Provide the [x, y] coordinate of the cell's center where the given text is located.  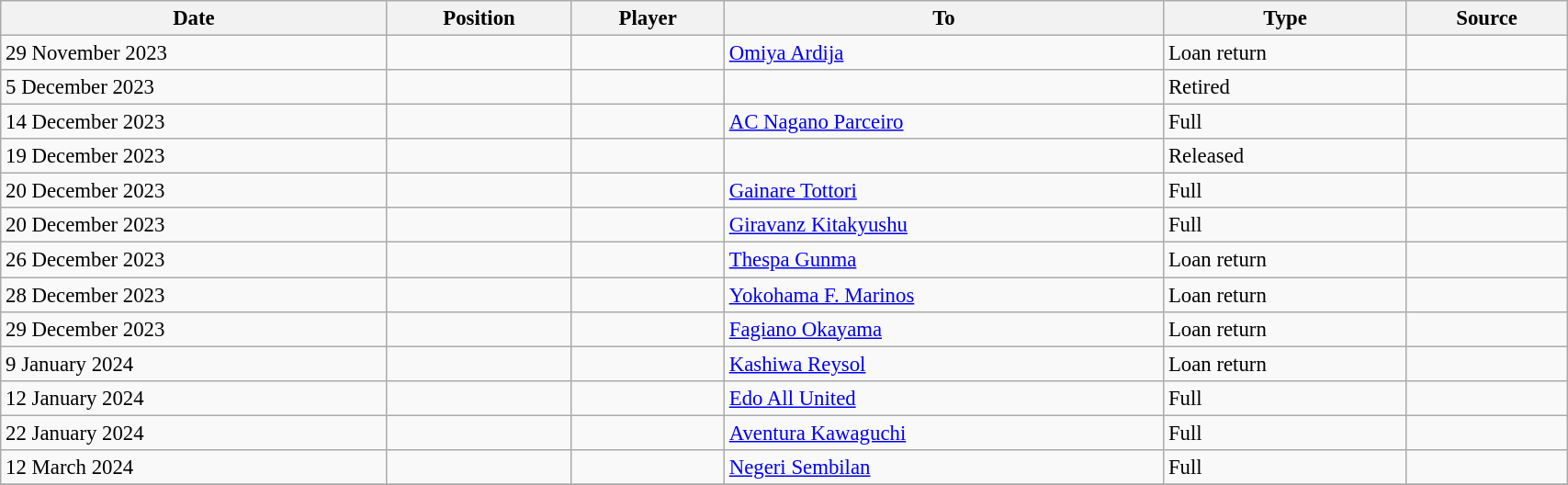
Yokohama F. Marinos [943, 295]
28 December 2023 [194, 295]
14 December 2023 [194, 122]
Aventura Kawaguchi [943, 433]
26 December 2023 [194, 260]
Date [194, 18]
To [943, 18]
Negeri Sembilan [943, 468]
Released [1286, 156]
Source [1486, 18]
22 January 2024 [194, 433]
9 January 2024 [194, 364]
12 January 2024 [194, 398]
Type [1286, 18]
12 March 2024 [194, 468]
Position [479, 18]
AC Nagano Parceiro [943, 122]
Edo All United [943, 398]
Gainare Tottori [943, 191]
19 December 2023 [194, 156]
Retired [1286, 87]
29 November 2023 [194, 53]
Omiya Ardija [943, 53]
5 December 2023 [194, 87]
Kashiwa Reysol [943, 364]
Fagiano Okayama [943, 329]
Thespa Gunma [943, 260]
29 December 2023 [194, 329]
Giravanz Kitakyushu [943, 225]
Player [648, 18]
